Scan for the cell matching the given text and deliver its (x, y) coordinate at center. 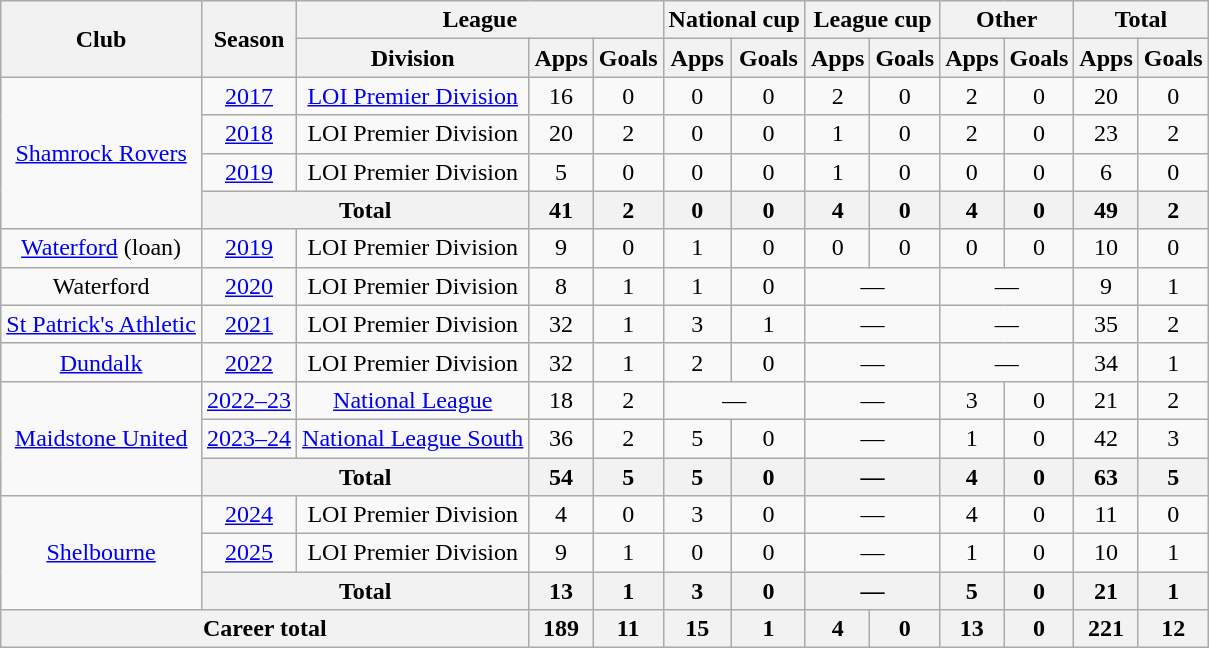
42 (1106, 438)
2023–24 (248, 438)
2022 (248, 362)
National cup (734, 20)
League (480, 20)
Division (413, 58)
Shamrock Rovers (102, 153)
National League South (413, 438)
Career total (265, 629)
12 (1173, 629)
Club (102, 39)
221 (1106, 629)
2017 (248, 96)
Other (1007, 20)
Season (248, 39)
49 (1106, 210)
18 (561, 400)
2020 (248, 286)
National League (413, 400)
St Patrick's Athletic (102, 324)
League cup (872, 20)
8 (561, 286)
6 (1106, 172)
Maidstone United (102, 438)
2025 (248, 553)
Dundalk (102, 362)
63 (1106, 477)
2024 (248, 515)
23 (1106, 134)
2022–23 (248, 400)
2021 (248, 324)
Shelbourne (102, 553)
2018 (248, 134)
41 (561, 210)
16 (561, 96)
Waterford (loan) (102, 248)
54 (561, 477)
15 (697, 629)
36 (561, 438)
34 (1106, 362)
35 (1106, 324)
Waterford (102, 286)
189 (561, 629)
